For the text-containing cell, return its midpoint in [X, Y] coordinate format. 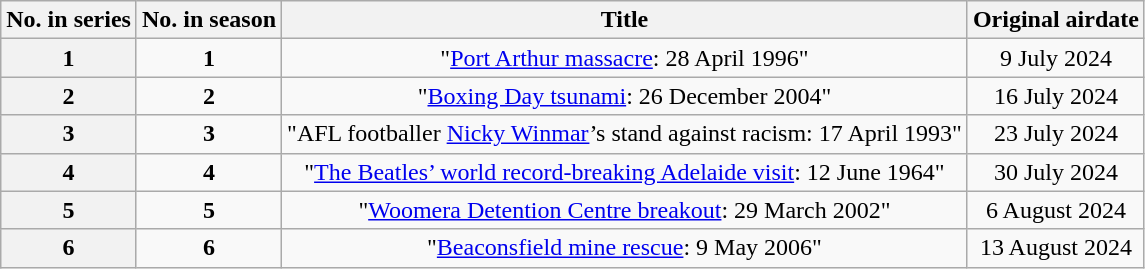
30 July 2024 [1056, 172]
"Woomera Detention Centre breakout: 29 March 2002" [625, 210]
"The Beatles’ world record-breaking Adelaide visit: 12 June 1964" [625, 172]
6 August 2024 [1056, 210]
Original airdate [1056, 20]
23 July 2024 [1056, 134]
16 July 2024 [1056, 96]
"Beaconsfield mine rescue: 9 May 2006" [625, 248]
"AFL footballer Nicky Winmar’s stand against racism: 17 April 1993" [625, 134]
No. in season [208, 20]
"Port Arthur massacre: 28 April 1996" [625, 58]
"Boxing Day tsunami: 26 December 2004" [625, 96]
No. in series [69, 20]
Title [625, 20]
13 August 2024 [1056, 248]
9 July 2024 [1056, 58]
